Identify which cell holds the provided text, then report its [x, y] central coordinate. 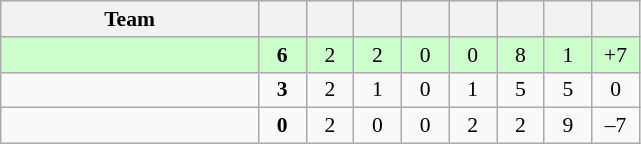
Team [130, 19]
9 [568, 126]
3 [282, 90]
–7 [616, 126]
6 [282, 55]
8 [520, 55]
+7 [616, 55]
